Provide the [X, Y] coordinate of the cell's center where the given text is located.  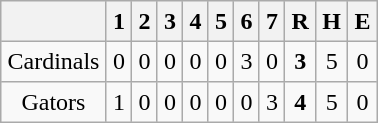
Gators [54, 102]
H [332, 21]
7 [272, 21]
R [300, 21]
Cardinals [54, 61]
2 [145, 21]
E [363, 21]
6 [247, 21]
